Capture the cell that displays the provided text and extract its [x, y] central coordinate. 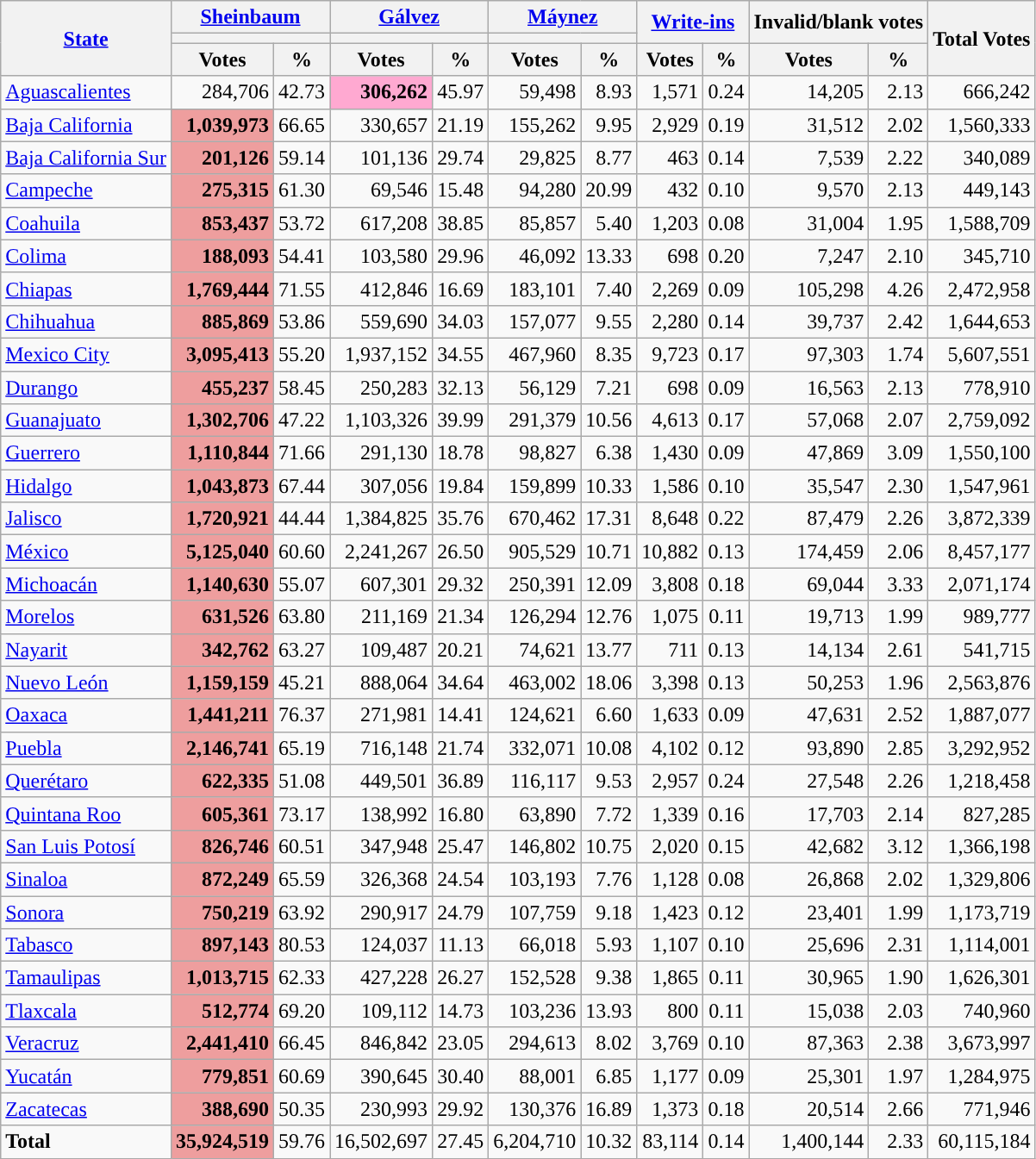
57,068 [808, 421]
66.45 [302, 1044]
10.75 [608, 846]
307,056 [381, 486]
1,644,653 [982, 321]
1,039,973 [222, 125]
Guanajuato [86, 421]
10.71 [608, 551]
State [86, 38]
2.03 [898, 1011]
60.69 [302, 1076]
17,703 [808, 813]
9.95 [608, 125]
42.73 [302, 92]
21.34 [460, 617]
2.61 [898, 650]
8,457,177 [982, 551]
87,479 [808, 519]
67.44 [302, 486]
Guerrero [86, 453]
25,301 [808, 1076]
103,193 [534, 879]
666,242 [982, 92]
87,363 [808, 1044]
2.42 [898, 321]
60.51 [302, 846]
10.32 [608, 1142]
771,946 [982, 1109]
6.85 [608, 1076]
56,129 [534, 387]
800 [671, 1011]
622,335 [222, 781]
1,373 [671, 1109]
7.72 [608, 813]
512,774 [222, 1011]
47.22 [302, 421]
Baja California [86, 125]
50.35 [302, 1109]
330,657 [381, 125]
1,937,152 [381, 354]
Sheinbaum [250, 17]
1,203 [671, 223]
Oaxaca [86, 715]
80.53 [302, 945]
3,769 [671, 1044]
35,924,519 [222, 1142]
Hidalgo [86, 486]
2,563,876 [982, 682]
26.27 [460, 978]
152,528 [534, 978]
905,529 [534, 551]
63.92 [302, 913]
1,114,001 [982, 945]
8.35 [608, 354]
10,882 [671, 551]
12.76 [608, 617]
97,303 [808, 354]
15,038 [808, 1011]
0.19 [726, 125]
138,992 [381, 813]
65.19 [302, 748]
0.15 [726, 846]
Querétaro [86, 781]
69,546 [381, 190]
2.07 [898, 421]
631,526 [222, 617]
449,501 [381, 781]
10.56 [608, 421]
1,302,706 [222, 421]
1,173,719 [982, 913]
1,588,709 [982, 223]
827,285 [982, 813]
Chihuahua [86, 321]
27.45 [460, 1142]
39,737 [808, 321]
103,580 [381, 256]
Jalisco [86, 519]
16,502,697 [381, 1142]
291,379 [534, 421]
1,075 [671, 617]
13.93 [608, 1011]
2,241,267 [381, 551]
1,441,211 [222, 715]
2.22 [898, 158]
71.55 [302, 289]
66,018 [534, 945]
5,607,551 [982, 354]
30,965 [808, 978]
27,548 [808, 781]
17.31 [608, 519]
116,117 [534, 781]
Colima [86, 256]
6.60 [608, 715]
60,115,184 [982, 1142]
21.19 [460, 125]
45.21 [302, 682]
1,865 [671, 978]
250,283 [381, 387]
332,071 [534, 748]
3,095,413 [222, 354]
29.96 [460, 256]
58.45 [302, 387]
449,143 [982, 190]
47,631 [808, 715]
26,868 [808, 879]
69,044 [808, 584]
50,253 [808, 682]
1,430 [671, 453]
559,690 [381, 321]
716,148 [381, 748]
61.30 [302, 190]
74,621 [534, 650]
14,134 [808, 650]
711 [671, 650]
1.96 [898, 682]
1,547,961 [982, 486]
347,948 [381, 846]
55.20 [302, 354]
8.77 [608, 158]
888,064 [381, 682]
98,827 [534, 453]
146,802 [534, 846]
605,361 [222, 813]
885,869 [222, 321]
Total [86, 1142]
463 [671, 158]
24.54 [460, 879]
54.41 [302, 256]
427,228 [381, 978]
Michoacán [86, 584]
607,301 [381, 584]
73.17 [302, 813]
16.80 [460, 813]
15.48 [460, 190]
1,626,301 [982, 978]
Nayarit [86, 650]
42,682 [808, 846]
1.90 [898, 978]
846,842 [381, 1044]
60.60 [302, 551]
1,366,198 [982, 846]
29.92 [460, 1109]
1,043,873 [222, 486]
105,298 [808, 289]
294,613 [534, 1044]
3.33 [898, 584]
29,825 [534, 158]
8.02 [608, 1044]
59.76 [302, 1142]
7.40 [608, 289]
340,089 [982, 158]
San Luis Potosí [86, 846]
53.72 [302, 223]
24.79 [460, 913]
94,280 [534, 190]
29.74 [460, 158]
88,001 [534, 1076]
2,280 [671, 321]
4,613 [671, 421]
4,102 [671, 748]
25.47 [460, 846]
750,219 [222, 913]
2,071,174 [982, 584]
59,498 [534, 92]
1,218,458 [982, 781]
107,759 [534, 913]
20.99 [608, 190]
Nuevo León [86, 682]
1,400,144 [808, 1142]
6,204,710 [534, 1142]
Tlaxcala [86, 1011]
779,851 [222, 1076]
740,960 [982, 1011]
183,101 [534, 289]
345,710 [982, 256]
1,140,630 [222, 584]
Tabasco [86, 945]
0.16 [726, 813]
109,487 [381, 650]
63.80 [302, 617]
19,713 [808, 617]
2.66 [898, 1109]
1,128 [671, 879]
85,857 [534, 223]
7,539 [808, 158]
7.21 [608, 387]
2.10 [898, 256]
412,846 [381, 289]
2.52 [898, 715]
20,514 [808, 1109]
1,284,975 [982, 1076]
103,236 [534, 1011]
Coahuila [86, 223]
130,376 [534, 1109]
2,146,741 [222, 748]
Mexico City [86, 354]
284,706 [222, 92]
76.37 [302, 715]
306,262 [381, 92]
467,960 [534, 354]
1,550,100 [982, 453]
1,720,921 [222, 519]
432 [671, 190]
2.33 [898, 1142]
201,126 [222, 158]
51.08 [302, 781]
2,759,092 [982, 421]
69.20 [302, 1011]
Invalid/blank votes [839, 22]
1,887,077 [982, 715]
3,673,997 [982, 1044]
Quintana Roo [86, 813]
35.76 [460, 519]
1,013,715 [222, 978]
65.59 [302, 879]
83,114 [671, 1142]
670,462 [534, 519]
8,648 [671, 519]
18.06 [608, 682]
275,315 [222, 190]
1.95 [898, 223]
2.31 [898, 945]
211,169 [381, 617]
14.73 [460, 1011]
4.26 [898, 289]
2,441,410 [222, 1044]
1,159,159 [222, 682]
Máynez [563, 17]
Aguascalientes [86, 92]
66.65 [302, 125]
2.38 [898, 1044]
3,872,339 [982, 519]
11.13 [460, 945]
35,547 [808, 486]
Write-ins [693, 22]
2.14 [898, 813]
62.33 [302, 978]
1,586 [671, 486]
20.21 [460, 650]
2.06 [898, 551]
Puebla [86, 748]
44.44 [302, 519]
Veracruz [86, 1044]
1,103,326 [381, 421]
1,571 [671, 92]
Sinaloa [86, 879]
Baja California Sur [86, 158]
1,107 [671, 945]
30.40 [460, 1076]
5,125,040 [222, 551]
71.66 [302, 453]
155,262 [534, 125]
388,690 [222, 1109]
53.86 [302, 321]
290,917 [381, 913]
39.99 [460, 421]
25,696 [808, 945]
9,570 [808, 190]
617,208 [381, 223]
109,112 [381, 1011]
47,869 [808, 453]
16.89 [608, 1109]
8.93 [608, 92]
1,769,444 [222, 289]
1.97 [898, 1076]
7.76 [608, 879]
9.38 [608, 978]
31,512 [808, 125]
872,249 [222, 879]
326,368 [381, 879]
Total Votes [982, 38]
2,929 [671, 125]
México [86, 551]
6.38 [608, 453]
34.55 [460, 354]
19.84 [460, 486]
1,339 [671, 813]
291,130 [381, 453]
Chiapas [86, 289]
3.09 [898, 453]
541,715 [982, 650]
1.74 [898, 354]
9,723 [671, 354]
13.77 [608, 650]
230,993 [381, 1109]
38.85 [460, 223]
271,981 [381, 715]
23,401 [808, 913]
36.89 [460, 781]
188,093 [222, 256]
101,136 [381, 158]
250,391 [534, 584]
897,143 [222, 945]
13.33 [608, 256]
455,237 [222, 387]
10.33 [608, 486]
2,269 [671, 289]
16,563 [808, 387]
Gálvez [409, 17]
2,020 [671, 846]
63,890 [534, 813]
63.27 [302, 650]
2.85 [898, 748]
34.03 [460, 321]
5.40 [608, 223]
3,398 [671, 682]
853,437 [222, 223]
2,957 [671, 781]
10.08 [608, 748]
463,002 [534, 682]
0.20 [726, 256]
Morelos [86, 617]
93,890 [808, 748]
126,294 [534, 617]
12.09 [608, 584]
390,645 [381, 1076]
5.93 [608, 945]
342,762 [222, 650]
Campeche [86, 190]
14,205 [808, 92]
Sonora [86, 913]
9.18 [608, 913]
14.41 [460, 715]
1,177 [671, 1076]
1,329,806 [982, 879]
174,459 [808, 551]
Yucatán [86, 1076]
3,808 [671, 584]
826,746 [222, 846]
1,110,844 [222, 453]
29.32 [460, 584]
2.30 [898, 486]
124,621 [534, 715]
23.05 [460, 1044]
26.50 [460, 551]
32.13 [460, 387]
989,777 [982, 617]
124,037 [381, 945]
16.69 [460, 289]
0.22 [726, 519]
778,910 [982, 387]
Tamaulipas [86, 978]
9.55 [608, 321]
1,560,333 [982, 125]
9.53 [608, 781]
31,004 [808, 223]
2,472,958 [982, 289]
3.12 [898, 846]
18.78 [460, 453]
1,423 [671, 913]
159,899 [534, 486]
157,077 [534, 321]
45.97 [460, 92]
1,633 [671, 715]
59.14 [302, 158]
21.74 [460, 748]
55.07 [302, 584]
Durango [86, 387]
34.64 [460, 682]
Zacatecas [86, 1109]
1,384,825 [381, 519]
7,247 [808, 256]
46,092 [534, 256]
3,292,952 [982, 748]
